Find where the given text appears and provide that cell's center as [x, y] coordinate. 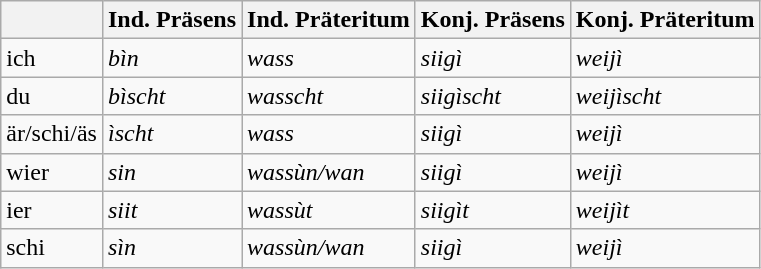
wassùt [329, 210]
siigìscht [492, 96]
bìn [172, 58]
siit [172, 210]
weijìscht [665, 96]
wier [52, 172]
wasscht [329, 96]
weijìt [665, 210]
schi [52, 248]
du [52, 96]
är/schi/äs [52, 134]
bìscht [172, 96]
ìscht [172, 134]
Konj. Präsens [492, 20]
Ind. Präsens [172, 20]
siigìt [492, 210]
Konj. Präteritum [665, 20]
Ind. Präteritum [329, 20]
ier [52, 210]
ich [52, 58]
sin [172, 172]
sìn [172, 248]
